Detect which cell encompasses the target text, then output its (x, y) center coordinate. 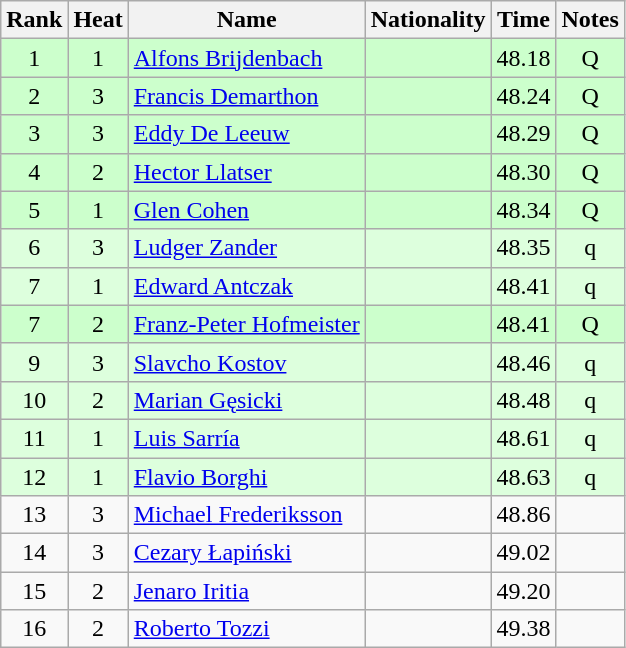
Glen Cohen (246, 210)
Francis Demarthon (246, 96)
49.02 (524, 553)
11 (34, 438)
9 (34, 362)
4 (34, 172)
48.18 (524, 58)
48.34 (524, 210)
12 (34, 477)
Ludger Zander (246, 248)
10 (34, 400)
48.46 (524, 362)
Name (246, 20)
Jenaro Iritia (246, 591)
Luis Sarría (246, 438)
5 (34, 210)
48.86 (524, 515)
Hector Llatser (246, 172)
Heat (98, 20)
48.63 (524, 477)
Slavcho Kostov (246, 362)
48.35 (524, 248)
15 (34, 591)
48.30 (524, 172)
14 (34, 553)
Time (524, 20)
Notes (590, 20)
16 (34, 629)
Roberto Tozzi (246, 629)
49.38 (524, 629)
Rank (34, 20)
Cezary Łapiński (246, 553)
48.61 (524, 438)
Eddy De Leeuw (246, 134)
48.29 (524, 134)
Alfons Brijdenbach (246, 58)
13 (34, 515)
Nationality (428, 20)
48.48 (524, 400)
49.20 (524, 591)
Edward Antczak (246, 286)
48.24 (524, 96)
Franz-Peter Hofmeister (246, 324)
Marian Gęsicki (246, 400)
6 (34, 248)
Michael Frederiksson (246, 515)
Flavio Borghi (246, 477)
